Extract the [x, y] coordinate from the center of the cell holding the provided text.  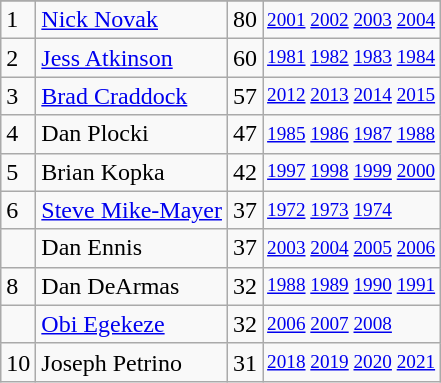
2001 2002 2003 2004 [352, 20]
2012 2013 2014 2015 [352, 96]
Jess Atkinson [132, 58]
42 [244, 172]
4 [18, 134]
2003 2004 2005 2006 [352, 248]
10 [18, 362]
Brian Kopka [132, 172]
Dan Plocki [132, 134]
2006 2007 2008 [352, 324]
47 [244, 134]
2 [18, 58]
1985 1986 1987 1988 [352, 134]
8 [18, 286]
Joseph Petrino [132, 362]
Obi Egekeze [132, 324]
Dan Ennis [132, 248]
Brad Craddock [132, 96]
1988 1989 1990 1991 [352, 286]
1972 1973 1974 [352, 210]
Steve Mike-Mayer [132, 210]
60 [244, 58]
Nick Novak [132, 20]
1 [18, 20]
2018 2019 2020 2021 [352, 362]
1981 1982 1983 1984 [352, 58]
5 [18, 172]
1997 1998 1999 2000 [352, 172]
57 [244, 96]
3 [18, 96]
6 [18, 210]
Dan DeArmas [132, 286]
80 [244, 20]
31 [244, 362]
